Identify which cell holds the provided text, then report its (x, y) central coordinate. 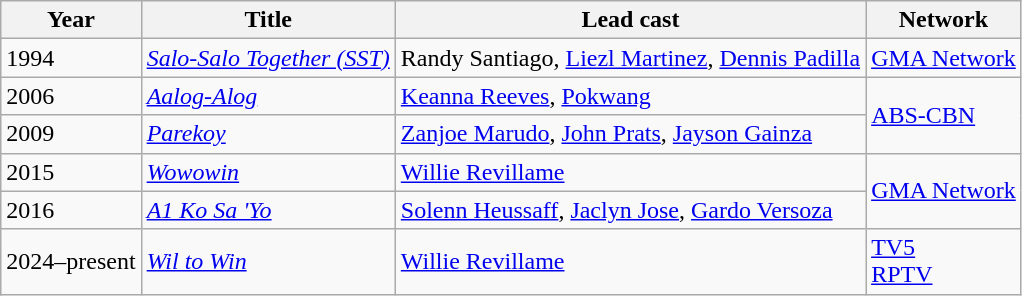
Wowowin (268, 172)
Keanna Reeves, Pokwang (630, 96)
2006 (71, 96)
A1 Ko Sa 'Yo (268, 210)
1994 (71, 58)
Network (944, 20)
Wil to Win (268, 262)
2016 (71, 210)
2009 (71, 134)
Lead cast (630, 20)
ABS-CBN (944, 115)
Title (268, 20)
Solenn Heussaff, Jaclyn Jose, Gardo Versoza (630, 210)
Salo-Salo Together (SST) (268, 58)
Year (71, 20)
Aalog-Alog (268, 96)
2015 (71, 172)
2024–present (71, 262)
Parekoy (268, 134)
Randy Santiago, Liezl Martinez, Dennis Padilla (630, 58)
TV5RPTV (944, 262)
Zanjoe Marudo, John Prats, Jayson Gainza (630, 134)
